Return the (X, Y) coordinate for the center point of the cell that contains the specified text.  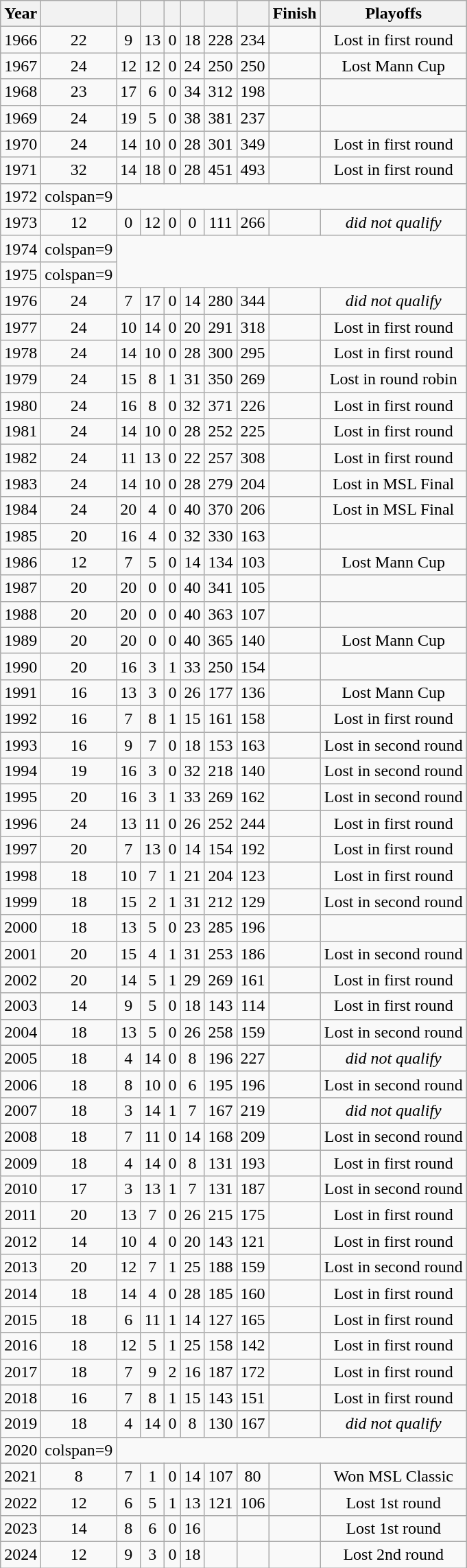
195 (221, 1084)
21 (192, 876)
1987 (21, 588)
371 (221, 406)
172 (252, 1372)
1977 (21, 327)
1991 (21, 692)
Lost 2nd round (394, 1554)
1975 (21, 274)
38 (192, 118)
1999 (21, 902)
80 (252, 1476)
153 (221, 745)
2016 (21, 1346)
228 (221, 40)
2011 (21, 1215)
193 (252, 1163)
253 (221, 954)
111 (221, 222)
Year (21, 14)
151 (252, 1398)
1995 (21, 797)
134 (221, 562)
318 (252, 327)
215 (221, 1215)
34 (192, 92)
1972 (21, 196)
1969 (21, 118)
2001 (21, 954)
2008 (21, 1136)
29 (192, 980)
1979 (21, 379)
142 (252, 1346)
1986 (21, 562)
103 (252, 562)
258 (221, 1032)
2013 (21, 1267)
350 (221, 379)
2020 (21, 1450)
1971 (21, 170)
1967 (21, 66)
308 (252, 458)
Lost in round robin (394, 379)
225 (252, 432)
2017 (21, 1372)
1984 (21, 510)
209 (252, 1136)
1982 (21, 458)
381 (221, 118)
177 (221, 692)
219 (252, 1110)
257 (221, 458)
130 (221, 1424)
349 (252, 144)
266 (252, 222)
493 (252, 170)
168 (221, 1136)
1992 (21, 718)
291 (221, 327)
301 (221, 144)
295 (252, 353)
237 (252, 118)
1990 (21, 666)
186 (252, 954)
1968 (21, 92)
2000 (21, 928)
160 (252, 1294)
2006 (21, 1084)
1994 (21, 771)
2012 (21, 1241)
2021 (21, 1476)
185 (221, 1294)
127 (221, 1320)
1985 (21, 536)
198 (252, 92)
1981 (21, 432)
227 (252, 1058)
Finish (295, 14)
1966 (21, 40)
123 (252, 876)
114 (252, 1006)
363 (221, 614)
212 (221, 902)
300 (221, 353)
Won MSL Classic (394, 1476)
2007 (21, 1110)
105 (252, 588)
1976 (21, 301)
2010 (21, 1189)
188 (221, 1267)
1983 (21, 484)
341 (221, 588)
1980 (21, 406)
2024 (21, 1554)
175 (252, 1215)
234 (252, 40)
1974 (21, 248)
129 (252, 902)
2009 (21, 1163)
1970 (21, 144)
365 (221, 640)
1989 (21, 640)
1998 (21, 876)
312 (221, 92)
Playoffs (394, 14)
370 (221, 510)
2022 (21, 1502)
165 (252, 1320)
2004 (21, 1032)
1973 (21, 222)
279 (221, 484)
285 (221, 928)
330 (221, 536)
2015 (21, 1320)
2023 (21, 1528)
206 (252, 510)
1988 (21, 614)
2014 (21, 1294)
106 (252, 1502)
226 (252, 406)
344 (252, 301)
162 (252, 797)
451 (221, 170)
280 (221, 301)
192 (252, 850)
136 (252, 692)
1997 (21, 850)
244 (252, 823)
218 (221, 771)
1978 (21, 353)
2003 (21, 1006)
1993 (21, 745)
2019 (21, 1424)
2002 (21, 980)
2005 (21, 1058)
2018 (21, 1398)
1996 (21, 823)
